Determine the [X, Y] coordinate at the center of the cell enclosing the given text.  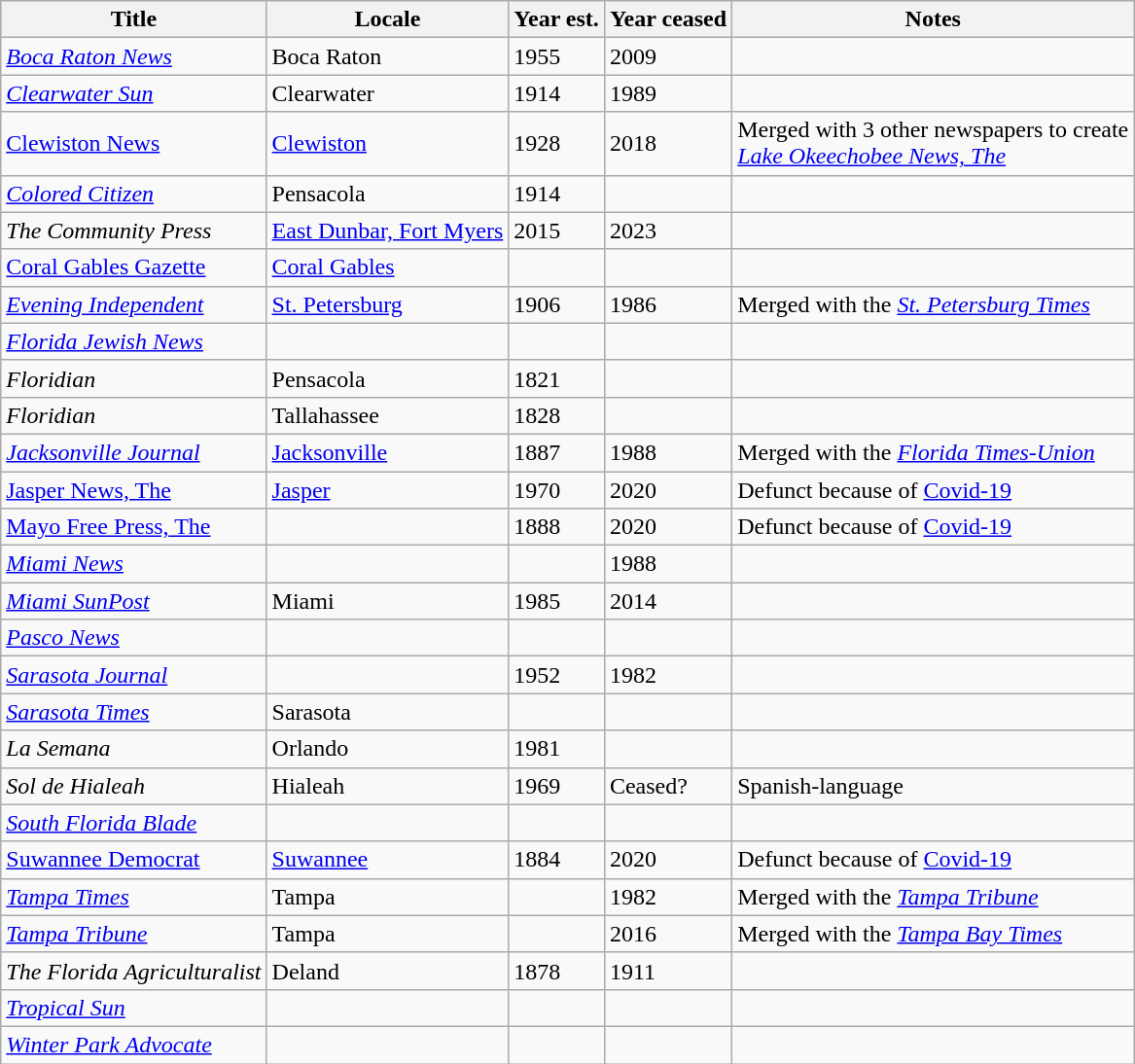
1928 [556, 144]
Boca Raton [387, 56]
Sol de Hialeah [134, 786]
1906 [556, 304]
Clewiston [387, 144]
Clearwater [387, 93]
St. Petersburg [387, 304]
The Florida Agriculturalist [134, 971]
Merged with the Florida Times-Union [934, 452]
Colored Citizen [134, 194]
Jacksonville [387, 452]
2023 [667, 231]
The Community Press [134, 231]
East Dunbar, Fort Myers [387, 231]
Tampa Times [134, 897]
Notes [934, 19]
Locale [387, 19]
Merged with 3 other newspapers to createLake Okeechobee News, The [934, 144]
Miami [387, 601]
1821 [556, 378]
Florida Jewish News [134, 341]
1969 [556, 786]
2018 [667, 144]
Winter Park Advocate [134, 1045]
La Semana [134, 749]
1985 [556, 601]
Coral Gables Gazette [134, 267]
Boca Raton News [134, 56]
Coral Gables [387, 267]
1986 [667, 304]
Year ceased [667, 19]
Tampa Tribune [134, 934]
Miami SunPost [134, 601]
Merged with the St. Petersburg Times [934, 304]
Clearwater Sun [134, 93]
South Florida Blade [134, 823]
1828 [556, 415]
1955 [556, 56]
Year est. [556, 19]
Clewiston News [134, 144]
Suwannee [387, 860]
Suwannee Democrat [134, 860]
1981 [556, 749]
1878 [556, 971]
2009 [667, 56]
1952 [556, 675]
Orlando [387, 749]
Jasper News, The [134, 489]
Sarasota Times [134, 712]
1888 [556, 527]
Merged with the Tampa Tribune [934, 897]
2014 [667, 601]
Tropical Sun [134, 1008]
1989 [667, 93]
Ceased? [667, 786]
Jacksonville Journal [134, 452]
Title [134, 19]
2016 [667, 934]
Mayo Free Press, The [134, 527]
Sarasota Journal [134, 675]
1884 [556, 860]
Tallahassee [387, 415]
Hialeah [387, 786]
Miami News [134, 564]
1887 [556, 452]
2015 [556, 231]
Jasper [387, 489]
Deland [387, 971]
Merged with the Tampa Bay Times [934, 934]
1970 [556, 489]
1911 [667, 971]
Evening Independent [134, 304]
Pasco News [134, 638]
Spanish-language [934, 786]
Sarasota [387, 712]
